Return [X, Y] of the center of cell containing provided text 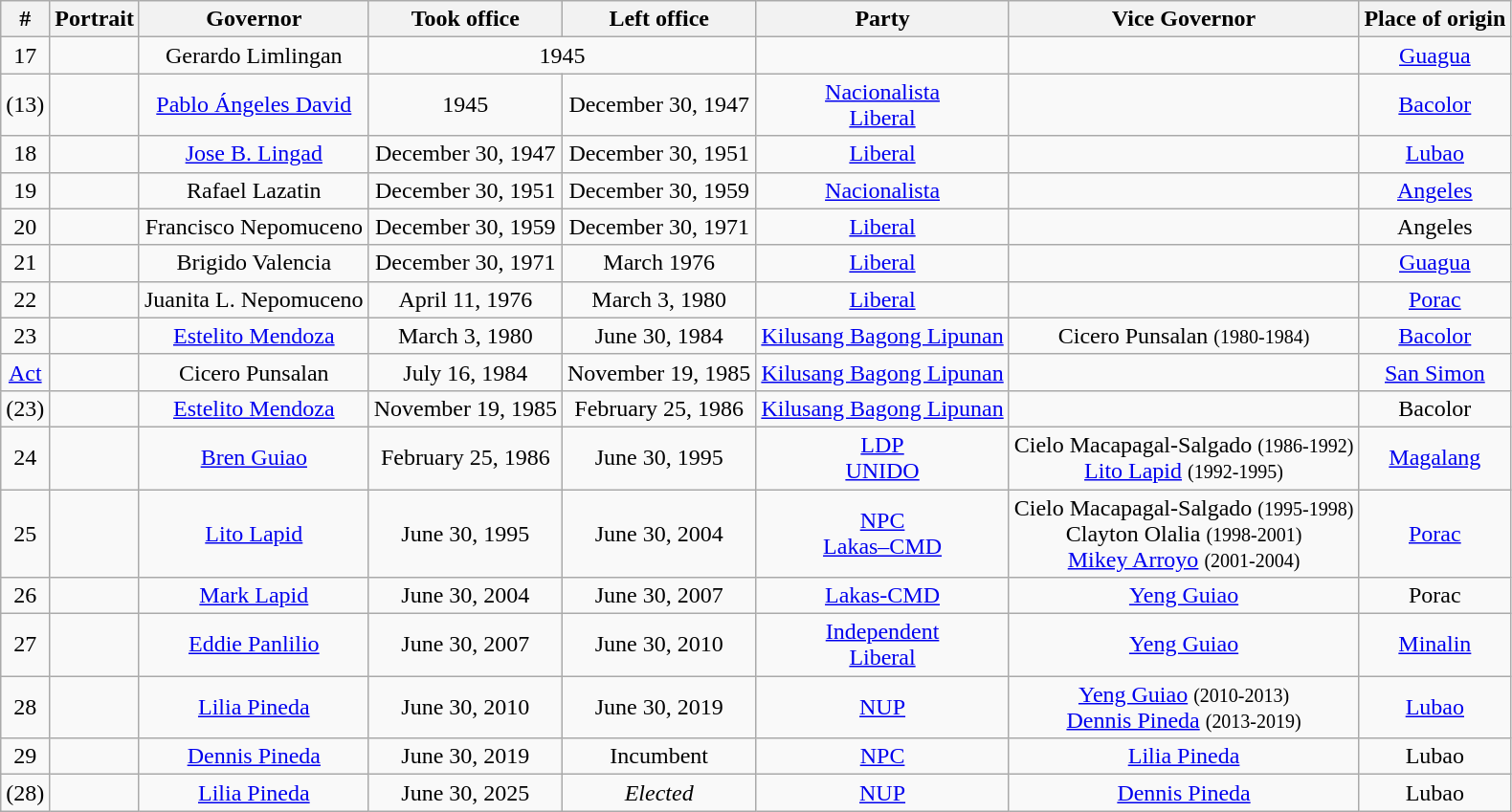
Cicero Punsalan (1980-1984) [1184, 336]
Place of origin [1435, 19]
Yeng Guiao (2010-2013)Dennis Pineda (2013-2019) [1184, 708]
24 [25, 457]
Governor [254, 19]
Incumbent [659, 757]
NPC [882, 757]
Left office [659, 19]
LDPUNIDO [882, 457]
21 [25, 263]
Nacionalista [882, 190]
June 30, 1984 [659, 336]
IndependentLiberal [882, 645]
NacionalistaLiberal [882, 105]
April 11, 1976 [465, 299]
Pablo Ángeles David [254, 105]
29 [25, 757]
Francisco Nepomuceno [254, 227]
Brigido Valencia [254, 263]
Eddie Panlilio [254, 645]
26 [25, 596]
March 1976 [659, 263]
Portrait [95, 19]
28 [25, 708]
Cielo Macapagal-Salgado (1986-1992)Lito Lapid (1992-1995) [1184, 457]
17 [25, 55]
Magalang [1435, 457]
Jose B. Lingad [254, 154]
San Simon [1435, 372]
NPCLakas–CMD [882, 534]
Gerardo Limlingan [254, 55]
22 [25, 299]
Minalin [1435, 645]
Party [882, 19]
18 [25, 154]
Lakas-CMD [882, 596]
20 [25, 227]
Elected [659, 793]
July 16, 1984 [465, 372]
Juanita L. Nepomuceno [254, 299]
Cicero Punsalan [254, 372]
Took office [465, 19]
(28) [25, 793]
# [25, 19]
19 [25, 190]
(23) [25, 408]
(13) [25, 105]
27 [25, 645]
23 [25, 336]
Vice Governor [1184, 19]
Rafael Lazatin [254, 190]
Mark Lapid [254, 596]
Cielo Macapagal-Salgado (1995-1998)Clayton Olalia (1998-2001)Mikey Arroyo (2001-2004) [1184, 534]
Act [25, 372]
June 30, 2025 [465, 793]
Bren Guiao [254, 457]
Lito Lapid [254, 534]
25 [25, 534]
